Output the (X, Y) coordinate of the center of the cell containing the given text.  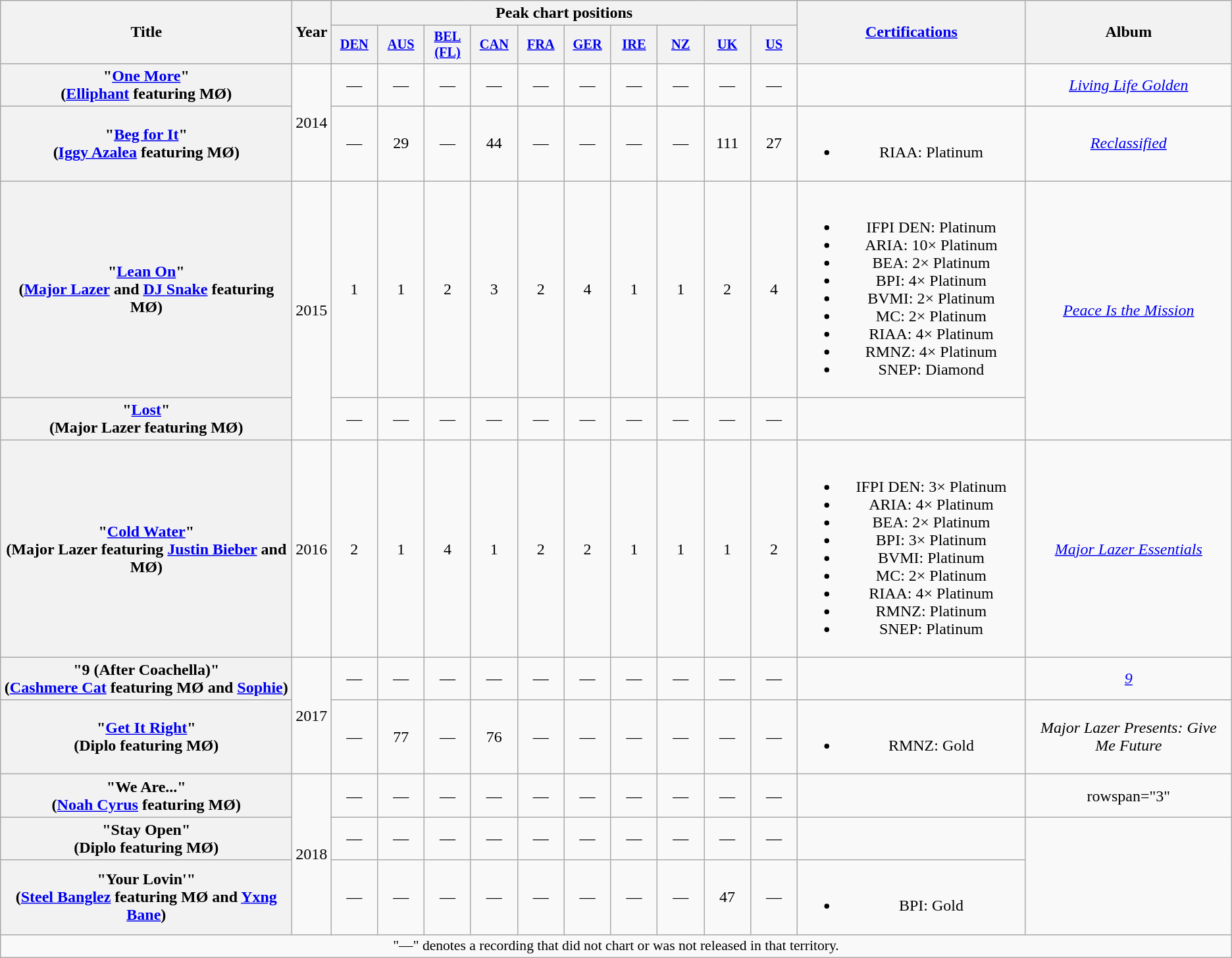
"Lean On"(Major Lazer and DJ Snake featuring MØ) (146, 290)
Peak chart positions (565, 13)
"Beg for It"(Iggy Azalea featuring MØ) (146, 144)
GER (587, 45)
Living Life Golden (1128, 84)
BPI: Gold (911, 897)
CAN (494, 45)
DEN (354, 45)
RMNZ: Gold (911, 737)
27 (774, 144)
Certifications (911, 32)
"Your Lovin'"(Steel Banglez featuring MØ and Yxng Bane) (146, 897)
2016 (312, 549)
"We Are..." (Noah Cyrus featuring MØ) (146, 795)
Album (1128, 32)
Year (312, 32)
29 (401, 144)
Reclassified (1128, 144)
UK (728, 45)
44 (494, 144)
"One More"(Elliphant featuring MØ) (146, 84)
IFPI DEN: PlatinumARIA: 10× PlatinumBEA: 2× PlatinumBPI: 4× PlatinumBVMI: 2× PlatinumMC: 2× PlatinumRIAA: 4× PlatinumRMNZ: 4× PlatinumSNEP: Diamond (911, 290)
77 (401, 737)
RIAA: Platinum (911, 144)
76 (494, 737)
2014 (312, 122)
"Get It Right" (Diplo featuring MØ) (146, 737)
"9 (After Coachella)" (Cashmere Cat featuring MØ and Sophie) (146, 678)
111 (728, 144)
2018 (312, 855)
Major Lazer Presents: Give Me Future (1128, 737)
"Cold Water"(Major Lazer featuring Justin Bieber and MØ) (146, 549)
"—" denotes a recording that did not chart or was not released in that territory. (616, 946)
Peace Is the Mission (1128, 311)
NZ (680, 45)
Major Lazer Essentials (1128, 549)
"Stay Open"(Diplo featuring MØ) (146, 839)
BEL(FL) (448, 45)
3 (494, 290)
IRE (634, 45)
IFPI DEN: 3× PlatinumARIA: 4× PlatinumBEA: 2× PlatinumBPI: 3× PlatinumBVMI: PlatinumMC: 2× PlatinumRIAA: 4× PlatinumRMNZ: PlatinumSNEP: Platinum (911, 549)
rowspan="3" (1128, 795)
47 (728, 897)
9 (1128, 678)
2015 (312, 311)
US (774, 45)
2017 (312, 716)
Title (146, 32)
AUS (401, 45)
FRA (541, 45)
"Lost"(Major Lazer featuring MØ) (146, 419)
